Find where the given text appears and provide that cell's center as (x, y) coordinate. 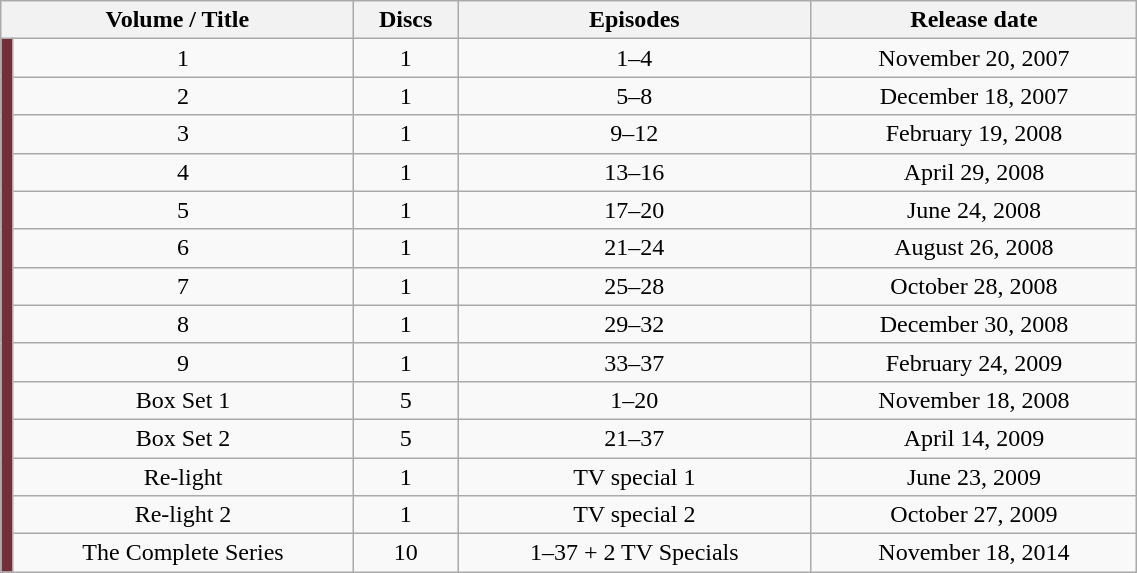
November 20, 2007 (974, 58)
December 18, 2007 (974, 96)
25–28 (635, 286)
7 (183, 286)
November 18, 2008 (974, 400)
Box Set 1 (183, 400)
Episodes (635, 20)
June 24, 2008 (974, 210)
21–24 (635, 248)
33–37 (635, 362)
10 (406, 553)
Box Set 2 (183, 438)
December 30, 2008 (974, 324)
21–37 (635, 438)
1–37 + 2 TV Specials (635, 553)
29–32 (635, 324)
Discs (406, 20)
April 29, 2008 (974, 172)
The Complete Series (183, 553)
Re-light (183, 477)
Volume / Title (178, 20)
1–20 (635, 400)
4 (183, 172)
October 28, 2008 (974, 286)
August 26, 2008 (974, 248)
17–20 (635, 210)
TV special 1 (635, 477)
October 27, 2009 (974, 515)
8 (183, 324)
TV special 2 (635, 515)
November 18, 2014 (974, 553)
1–4 (635, 58)
February 24, 2009 (974, 362)
5–8 (635, 96)
6 (183, 248)
9 (183, 362)
Re-light 2 (183, 515)
April 14, 2009 (974, 438)
2 (183, 96)
June 23, 2009 (974, 477)
9–12 (635, 134)
February 19, 2008 (974, 134)
13–16 (635, 172)
3 (183, 134)
Release date (974, 20)
